Output the [x, y] coordinate of the center of the cell containing the given text.  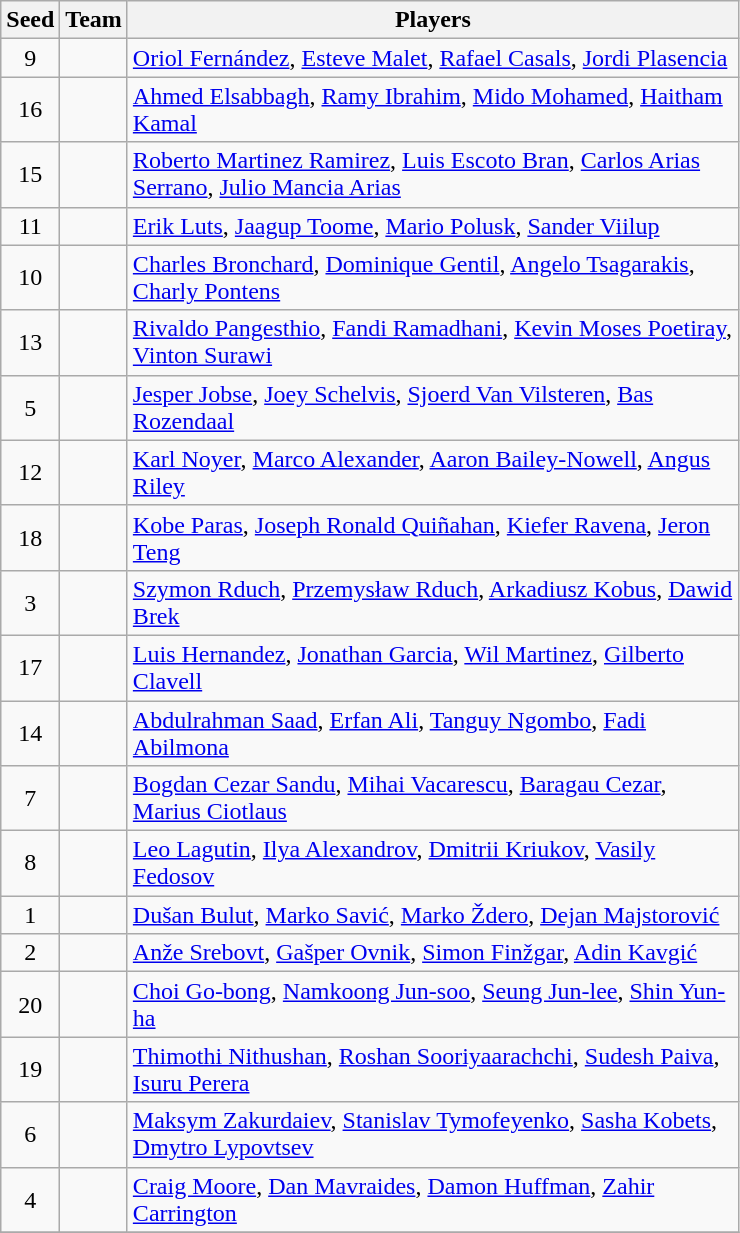
Craig Moore, Dan Mavraides, Damon Huffman, Zahir Carrington [432, 1200]
17 [30, 668]
19 [30, 1070]
14 [30, 732]
2 [30, 953]
16 [30, 110]
11 [30, 226]
10 [30, 278]
Abdulrahman Saad, Erfan Ali, Tanguy Ngombo, Fadi Abilmona [432, 732]
Bogdan Cezar Sandu, Mihai Vacarescu, Baragau Cezar, Marius Ciotlaus [432, 798]
Maksym Zakurdaiev, Stanislav Tymofeyenko, Sasha Kobets, Dmytro Lypovtsev [432, 1134]
Szymon Rduch, Przemysław Rduch, Arkadiusz Kobus, Dawid Brek [432, 602]
Jesper Jobse, Joey Schelvis, Sjoerd Van Vilsteren, Bas Rozendaal [432, 408]
Dušan Bulut, Marko Savić, Marko Ždero, Dejan Majstorović [432, 915]
Oriol Fernández, Esteve Malet, Rafael Casals, Jordi Plasencia [432, 58]
Choi Go-bong, Namkoong Jun-soo, Seung Jun-lee, Shin Yun-ha [432, 1004]
Roberto Martinez Ramirez, Luis Escoto Bran, Carlos Arias Serrano, Julio Mancia Arias [432, 174]
Kobe Paras, Joseph Ronald Quiñahan, Kiefer Ravena, Jeron Teng [432, 538]
Leo Lagutin, Ilya Alexandrov, Dmitrii Kriukov, Vasily Fedosov [432, 864]
Erik Luts, Jaagup Toome, Mario Polusk, Sander Viilup [432, 226]
8 [30, 864]
12 [30, 472]
18 [30, 538]
Seed [30, 20]
1 [30, 915]
Charles Bronchard, Dominique Gentil, Angelo Tsagarakis, Charly Pontens [432, 278]
3 [30, 602]
Ahmed Elsabbagh, Ramy Ibrahim, Mido Mohamed, Haitham Kamal [432, 110]
5 [30, 408]
Anže Srebovt, Gašper Ovnik, Simon Finžgar, Adin Kavgić [432, 953]
Rivaldo Pangesthio, Fandi Ramadhani, Kevin Moses Poetiray, Vinton Surawi [432, 342]
Team [94, 20]
4 [30, 1200]
6 [30, 1134]
15 [30, 174]
20 [30, 1004]
7 [30, 798]
Thimothi Nithushan, Roshan Sooriyaarachchi, Sudesh Paiva, Isuru Perera [432, 1070]
Karl Noyer, Marco Alexander, Aaron Bailey-Nowell, Angus Riley [432, 472]
Players [432, 20]
13 [30, 342]
9 [30, 58]
Luis Hernandez, Jonathan Garcia, Wil Martinez, Gilberto Clavell [432, 668]
